Detect which cell encompasses the target text, then output its [x, y] center coordinate. 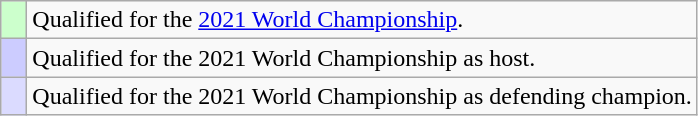
Qualified for the 2021 World Championship. [362, 20]
Qualified for the 2021 World Championship as defending champion. [362, 96]
Qualified for the 2021 World Championship as host. [362, 58]
